Output the [x, y] coordinate of the center of the cell containing the given text.  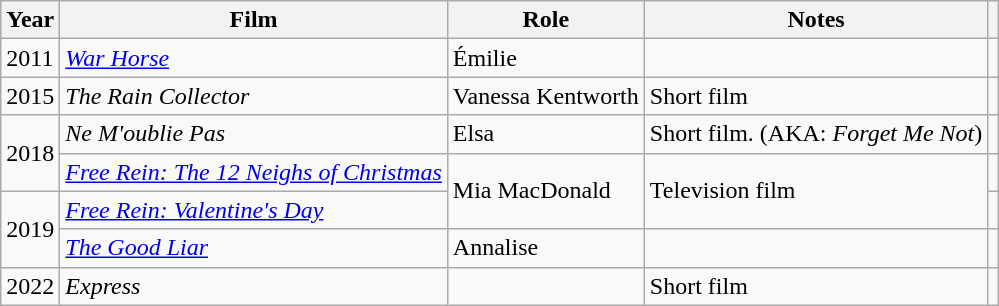
The Good Liar [254, 248]
Television film [816, 191]
Elsa [546, 134]
Short film. (AKA: Forget Me Not) [816, 134]
Ne M'oublie Pas [254, 134]
Vanessa Kentworth [546, 96]
2018 [30, 153]
Annalise [546, 248]
Express [254, 286]
Émilie [546, 58]
Film [254, 20]
Free Rein: Valentine's Day [254, 210]
Role [546, 20]
Year [30, 20]
2015 [30, 96]
Free Rein: The 12 Neighs of Christmas [254, 172]
War Horse [254, 58]
Notes [816, 20]
2019 [30, 229]
Mia MacDonald [546, 191]
2022 [30, 286]
The Rain Collector [254, 96]
2011 [30, 58]
